Output the [X, Y] coordinate of the center of the cell containing the given text.  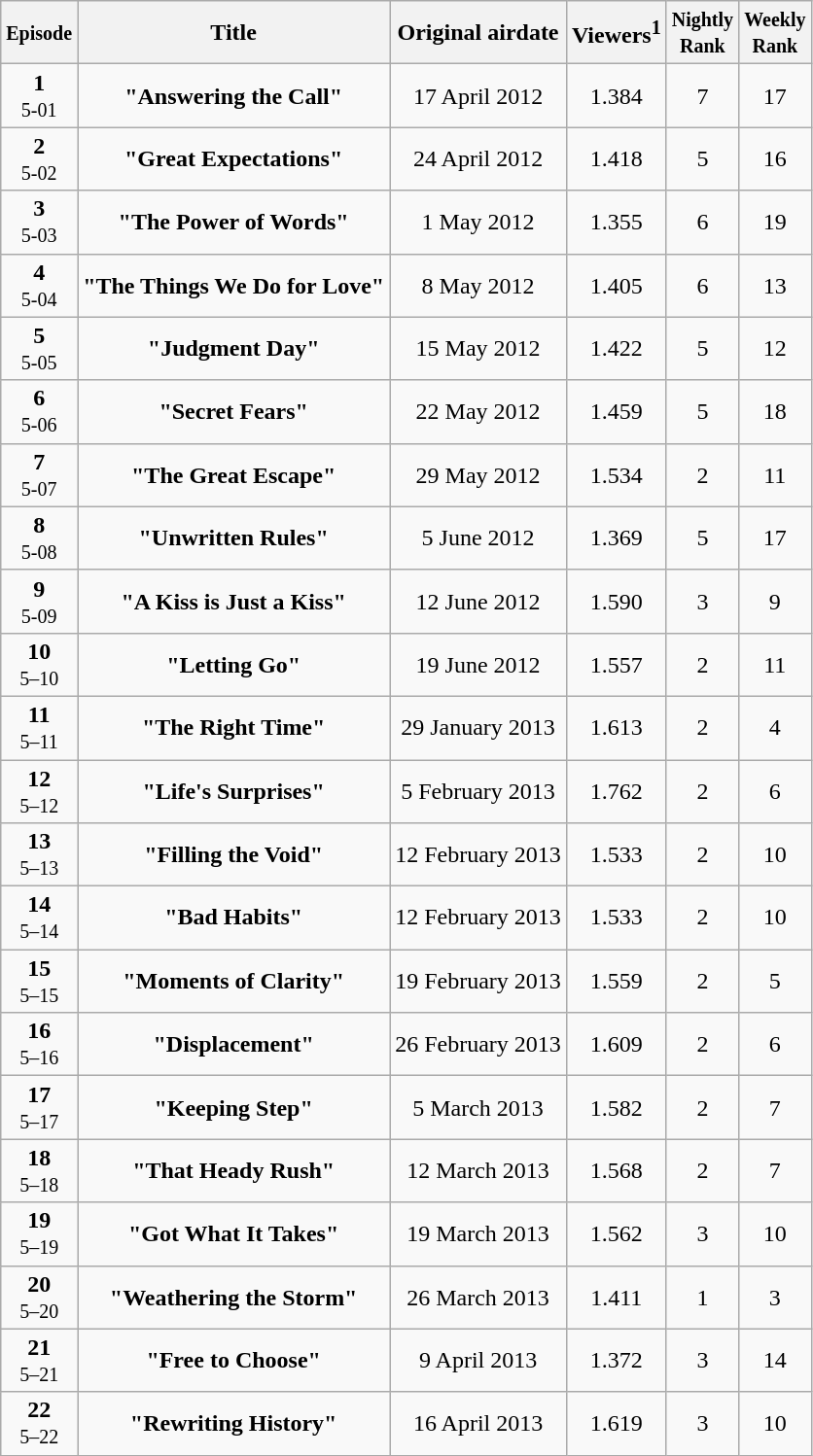
1.422 [617, 348]
115–11 [39, 727]
"Rewriting History" [233, 1423]
"Unwritten Rules" [233, 538]
Original airdate [478, 33]
"Bad Habits" [233, 918]
195–19 [39, 1234]
19 February 2013 [478, 982]
65-06 [39, 412]
"Great Expectations" [233, 159]
4 [775, 727]
1.609 [617, 1044]
24 April 2012 [478, 159]
1.562 [617, 1234]
"Filling the Void" [233, 855]
26 March 2013 [478, 1297]
8 May 2012 [478, 286]
165–16 [39, 1044]
15 May 2012 [478, 348]
16 [775, 159]
55-05 [39, 348]
16 April 2013 [478, 1423]
1.411 [617, 1297]
125–12 [39, 791]
155–15 [39, 982]
1 May 2012 [478, 222]
"Got What It Takes" [233, 1234]
145–14 [39, 918]
"The Right Time" [233, 727]
"Moments of Clarity" [233, 982]
29 May 2012 [478, 474]
95-09 [39, 601]
35-03 [39, 222]
WeeklyRank [775, 33]
25-02 [39, 159]
185–18 [39, 1170]
"The Things We Do for Love" [233, 286]
Viewers1 [617, 33]
"Letting Go" [233, 665]
225–22 [39, 1423]
1.405 [617, 286]
Episode [39, 33]
1.619 [617, 1423]
215–21 [39, 1361]
1.418 [617, 159]
12 June 2012 [478, 601]
5 February 2013 [478, 791]
75-07 [39, 474]
Title [233, 33]
175–17 [39, 1108]
"The Power of Words" [233, 222]
105–10 [39, 665]
1.590 [617, 601]
1 [702, 1297]
12 March 2013 [478, 1170]
1.355 [617, 222]
1.613 [617, 727]
15-01 [39, 95]
18 [775, 412]
12 [775, 348]
1.369 [617, 538]
1.372 [617, 1361]
1.559 [617, 982]
1.582 [617, 1108]
135–13 [39, 855]
"Free to Choose" [233, 1361]
17 April 2012 [478, 95]
"Answering the Call" [233, 95]
1.568 [617, 1170]
1.557 [617, 665]
"Weathering the Storm" [233, 1297]
1.762 [617, 791]
13 [775, 286]
85-08 [39, 538]
1.534 [617, 474]
22 May 2012 [478, 412]
"Displacement" [233, 1044]
45-04 [39, 286]
9 [775, 601]
1.384 [617, 95]
26 February 2013 [478, 1044]
29 January 2013 [478, 727]
5 June 2012 [478, 538]
9 April 2013 [478, 1361]
14 [775, 1361]
"That Heady Rush" [233, 1170]
"Secret Fears" [233, 412]
205–20 [39, 1297]
5 March 2013 [478, 1108]
1.459 [617, 412]
"Judgment Day" [233, 348]
19 June 2012 [478, 665]
19 March 2013 [478, 1234]
"Life's Surprises" [233, 791]
NightlyRank [702, 33]
"A Kiss is Just a Kiss" [233, 601]
"Keeping Step" [233, 1108]
"The Great Escape" [233, 474]
19 [775, 222]
